Search for the cell housing the specified text and yield its (X, Y) center coordinate. 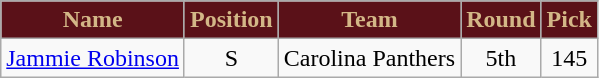
Name (93, 20)
Carolina Panthers (369, 58)
145 (569, 58)
5th (501, 58)
Position (231, 20)
Round (501, 20)
Jammie Robinson (93, 58)
Team (369, 20)
S (231, 58)
Pick (569, 20)
